Return [x, y] of the center of cell containing provided text 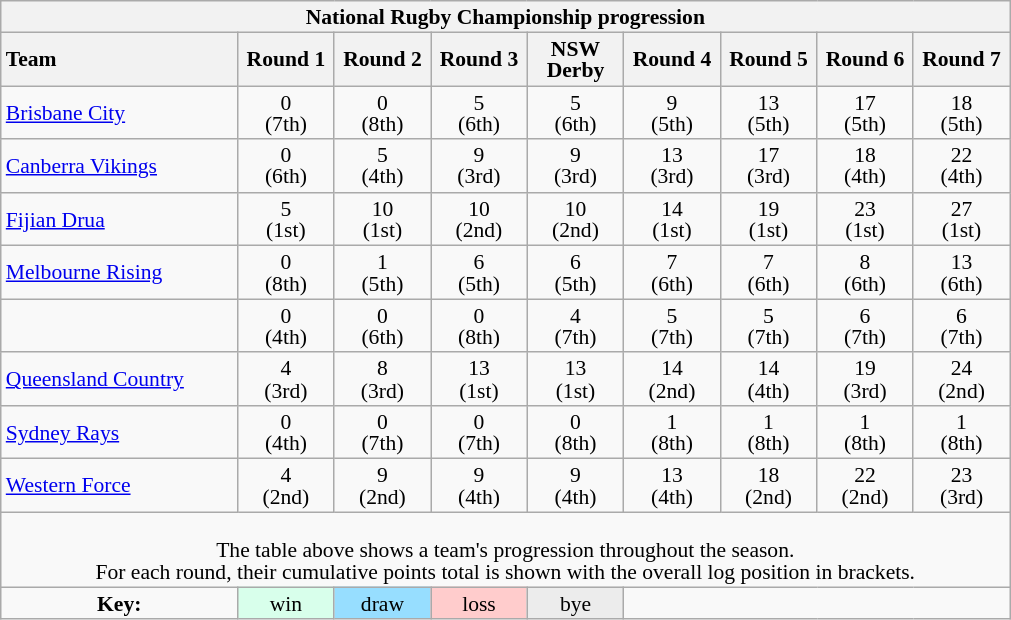
5(1st) [286, 220]
Round 3 [480, 60]
Round 1 [286, 60]
Sydney Rays [120, 432]
10(1st) [382, 220]
9(5th) [672, 112]
National Rugby Championship progression [506, 17]
Fijian Drua [120, 220]
4(2nd) [286, 486]
8(6th) [866, 272]
13(5th) [768, 112]
Key: [120, 603]
14(1st) [672, 220]
27(1st) [962, 220]
Round 5 [768, 60]
Round 6 [866, 60]
1(5th) [382, 272]
14(2nd) [672, 380]
loss [480, 603]
19(3rd) [866, 380]
Western Force [120, 486]
14(4th) [768, 380]
bye [576, 603]
4(3rd) [286, 380]
13(3rd) [672, 166]
17(3rd) [768, 166]
18(5th) [962, 112]
Canberra Vikings [120, 166]
13(4th) [672, 486]
23(3rd) [962, 486]
22(4th) [962, 166]
17(5th) [866, 112]
5(4th) [382, 166]
22(2nd) [866, 486]
Melbourne Rising [120, 272]
Team [120, 60]
9(2nd) [382, 486]
18(4th) [866, 166]
Round 2 [382, 60]
draw [382, 603]
8(3rd) [382, 380]
win [286, 603]
23(1st) [866, 220]
Brisbane City [120, 112]
19(1st) [768, 220]
13(6th) [962, 272]
NSW Derby [576, 60]
18(2nd) [768, 486]
Queensland Country [120, 380]
Round 7 [962, 60]
Round 4 [672, 60]
24(2nd) [962, 380]
4(7th) [576, 326]
